Provide the [x, y] coordinate of the cell's center where the given text is located.  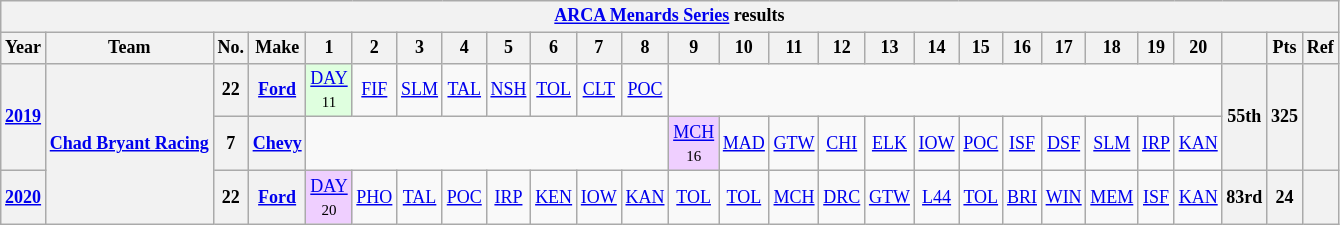
ELK [890, 144]
10 [744, 48]
4 [464, 48]
DAY11 [329, 90]
13 [890, 48]
2019 [24, 116]
24 [1285, 197]
5 [508, 48]
DSF [1064, 144]
MEM [1112, 197]
12 [842, 48]
20 [1198, 48]
BRI [1022, 197]
14 [936, 48]
325 [1285, 116]
KEN [554, 197]
8 [645, 48]
Chad Bryant Racing [129, 144]
2020 [24, 197]
Make [277, 48]
6 [554, 48]
9 [694, 48]
Pts [1285, 48]
2 [374, 48]
FIF [374, 90]
ARCA Menards Series results [670, 16]
MAD [744, 144]
Year [24, 48]
MCH [794, 197]
PHO [374, 197]
DAY20 [329, 197]
17 [1064, 48]
Team [129, 48]
11 [794, 48]
WIN [1064, 197]
DRC [842, 197]
CLT [598, 90]
3 [420, 48]
19 [1156, 48]
18 [1112, 48]
16 [1022, 48]
83rd [1244, 197]
55th [1244, 116]
1 [329, 48]
MCH16 [694, 144]
No. [230, 48]
L44 [936, 197]
15 [981, 48]
CHI [842, 144]
NSH [508, 90]
Chevy [277, 144]
Ref [1320, 48]
